Find where the given text appears and provide that cell's center as (X, Y) coordinate. 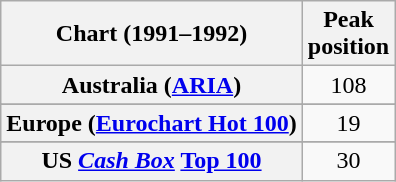
30 (348, 161)
19 (348, 123)
Chart (1991–1992) (152, 34)
Australia (ARIA) (152, 85)
US Cash Box Top 100 (152, 161)
Peakposition (348, 34)
108 (348, 85)
Europe (Eurochart Hot 100) (152, 123)
